Return [x, y] of the center of cell containing provided text 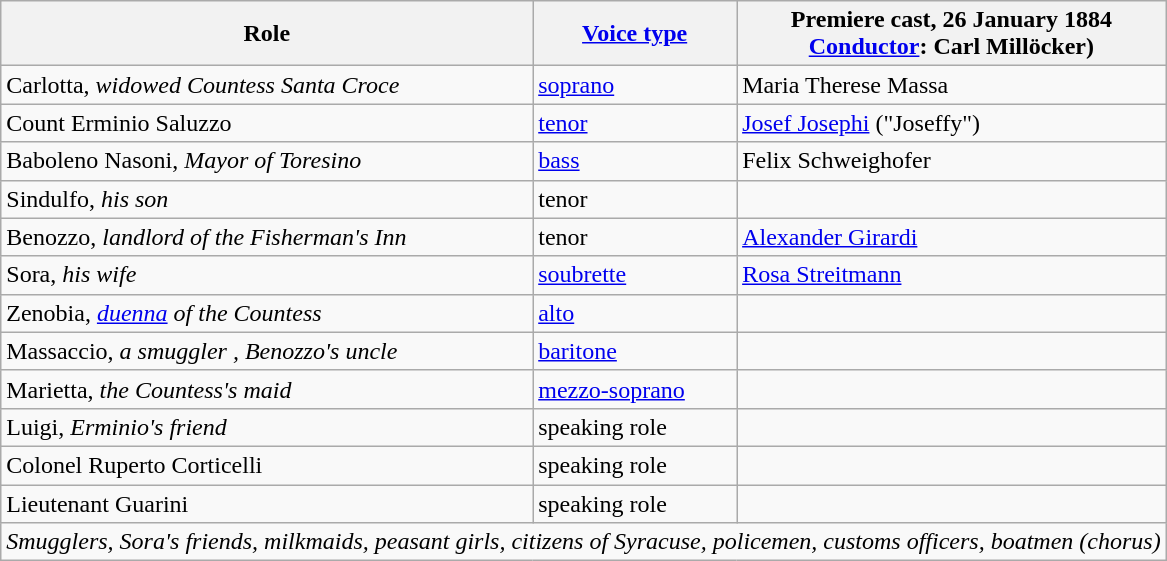
Massaccio, a smuggler , Benozzo's uncle [267, 351]
Count Erminio Saluzzo [267, 123]
Marietta, the Countess's maid [267, 389]
Josef Josephi ("Joseffy") [952, 123]
Luigi, Erminio's friend [267, 427]
Sora, his wife [267, 275]
Benozzo, landlord of the Fisherman's Inn [267, 237]
soprano [635, 85]
mezzo-soprano [635, 389]
Sindulfo, his son [267, 199]
alto [635, 313]
Smugglers, Sora's friends, milkmaids, peasant girls, citizens of Syracuse, policemen, customs officers, boatmen (chorus) [584, 542]
Alexander Girardi [952, 237]
bass [635, 161]
Baboleno Nasoni, Mayor of Toresino [267, 161]
Carlotta, widowed Countess Santa Croce [267, 85]
soubrette [635, 275]
Maria Therese Massa [952, 85]
Rosa Streitmann [952, 275]
Zenobia, duenna of the Countess [267, 313]
Felix Schweighofer [952, 161]
baritone [635, 351]
Lieutenant Guarini [267, 503]
Role [267, 34]
Premiere cast, 26 January 1884Conductor: Carl Millöcker) [952, 34]
Voice type [635, 34]
Colonel Ruperto Corticelli [267, 465]
